Provide the (x, y) coordinate of the cell's center where the given text is located.  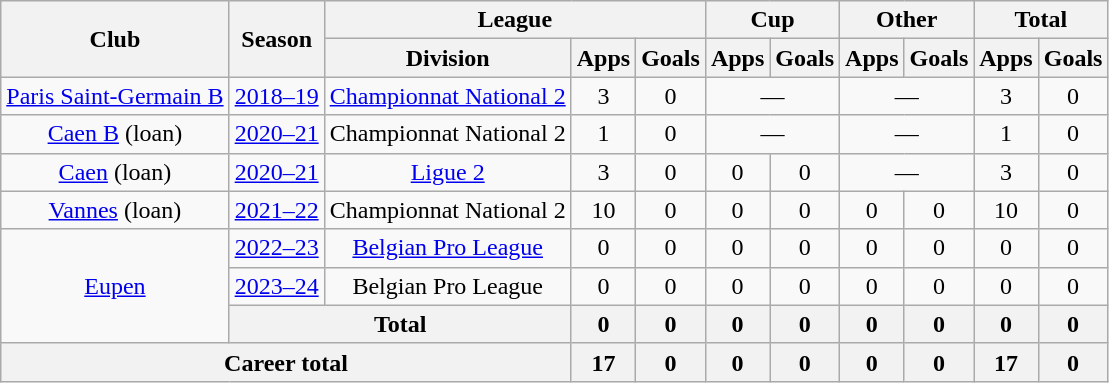
Club (115, 39)
2021–22 (276, 210)
Career total (286, 362)
Vannes (loan) (115, 210)
Ligue 2 (448, 172)
Caen B (loan) (115, 134)
Caen (loan) (115, 172)
Other (907, 20)
League (514, 20)
2022–23 (276, 248)
Eupen (115, 286)
Paris Saint-Germain B (115, 96)
2023–24 (276, 286)
2018–19 (276, 96)
Season (276, 39)
Division (448, 58)
Cup (772, 20)
